Return the [x, y] coordinate for the center point of the cell that contains the specified text.  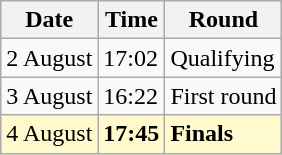
Finals [224, 134]
First round [224, 96]
Date [50, 20]
17:45 [132, 134]
Time [132, 20]
Round [224, 20]
17:02 [132, 58]
3 August [50, 96]
2 August [50, 58]
16:22 [132, 96]
4 August [50, 134]
Qualifying [224, 58]
